Detect which cell encompasses the target text, then output its [x, y] center coordinate. 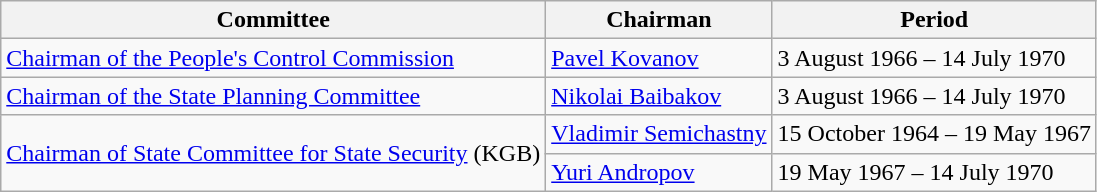
Chairman of the State Planning Committee [274, 96]
15 October 1964 – 19 May 1967 [934, 134]
Yuri Andropov [659, 172]
Nikolai Baibakov [659, 96]
Chairman [659, 20]
Vladimir Semichastny [659, 134]
Committee [274, 20]
Period [934, 20]
Chairman of the People's Control Commission [274, 58]
19 May 1967 – 14 July 1970 [934, 172]
Chairman of State Committee for State Security (KGB) [274, 153]
Pavel Kovanov [659, 58]
